Search for the cell housing the specified text and yield its [x, y] center coordinate. 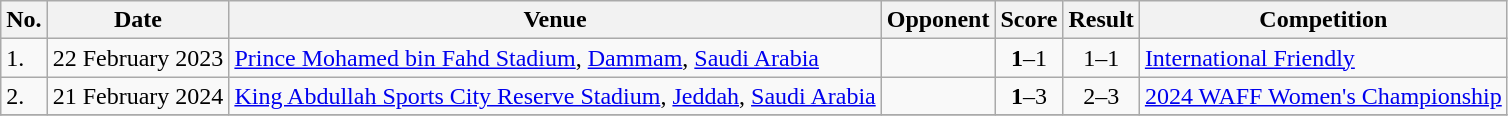
21 February 2024 [138, 96]
2–3 [1101, 96]
Result [1101, 20]
Competition [1323, 20]
Venue [555, 20]
Date [138, 20]
No. [24, 20]
International Friendly [1323, 58]
2024 WAFF Women's Championship [1323, 96]
2. [24, 96]
1–3 [1029, 96]
Opponent [938, 20]
Prince Mohamed bin Fahd Stadium, Dammam, Saudi Arabia [555, 58]
King Abdullah Sports City Reserve Stadium, Jeddah, Saudi Arabia [555, 96]
22 February 2023 [138, 58]
1. [24, 58]
Score [1029, 20]
